Pinpoint the cell where the given text exists, returning its [x, y] midpoint coordinate. 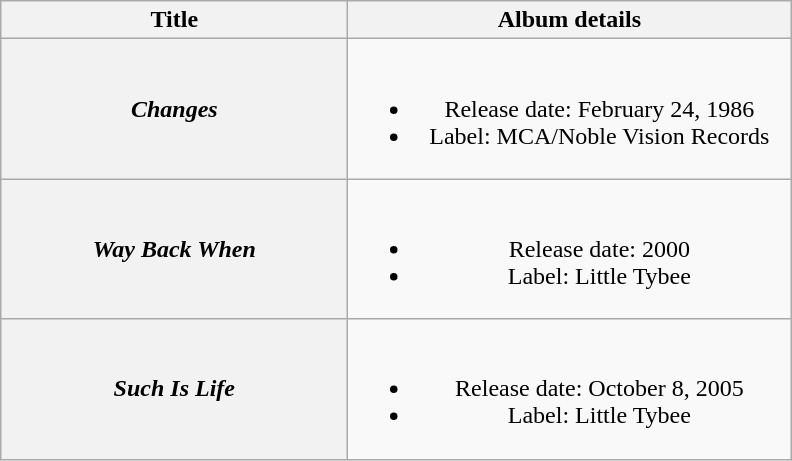
Release date: October 8, 2005Label: Little Tybee [570, 389]
Album details [570, 20]
Changes [174, 109]
Title [174, 20]
Such Is Life [174, 389]
Release date: February 24, 1986Label: MCA/Noble Vision Records [570, 109]
Way Back When [174, 249]
Release date: 2000Label: Little Tybee [570, 249]
